Locate the cell with the specified text and output its [x, y] center coordinate. 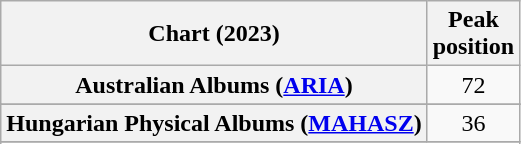
Chart (2023) [214, 34]
72 [473, 85]
Peakposition [473, 34]
Hungarian Physical Albums (MAHASZ) [214, 123]
Australian Albums (ARIA) [214, 85]
36 [473, 123]
